Search for the cell housing the specified text and yield its [X, Y] center coordinate. 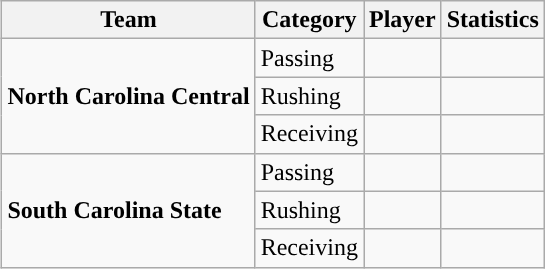
Player [403, 20]
South Carolina State [128, 210]
Team [128, 20]
Category [309, 20]
North Carolina Central [128, 96]
Statistics [492, 20]
